Detect which cell encompasses the target text, then output its [x, y] center coordinate. 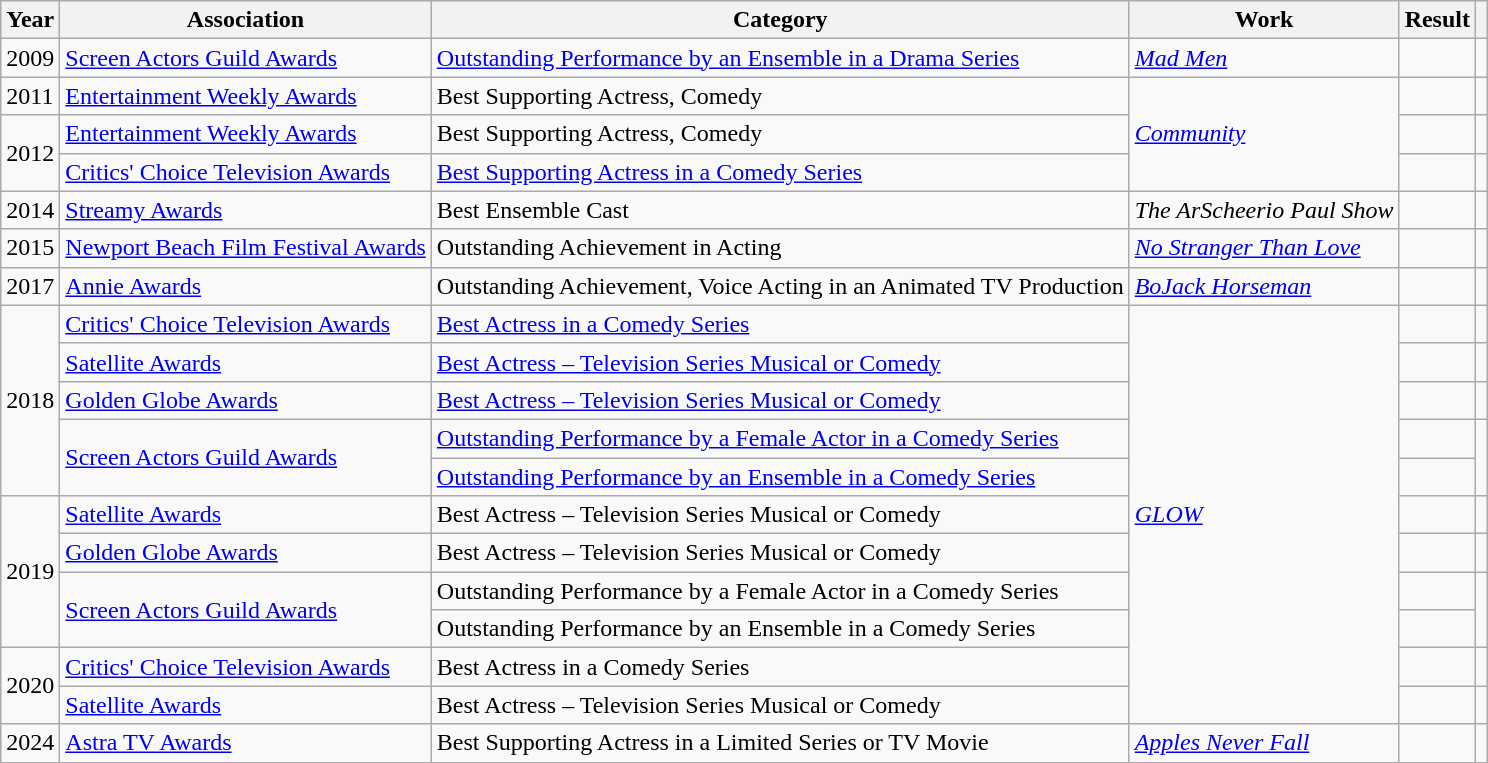
Community [1264, 134]
Mad Men [1264, 58]
Outstanding Performance by an Ensemble in a Drama Series [780, 58]
2011 [30, 96]
2014 [30, 210]
Category [780, 20]
2015 [30, 248]
Annie Awards [246, 286]
Year [30, 20]
2012 [30, 153]
Result [1437, 20]
Streamy Awards [246, 210]
2020 [30, 686]
2024 [30, 743]
Outstanding Achievement, Voice Acting in an Animated TV Production [780, 286]
Best Supporting Actress in a Comedy Series [780, 172]
Best Ensemble Cast [780, 210]
Newport Beach Film Festival Awards [246, 248]
Best Supporting Actress in a Limited Series or TV Movie [780, 743]
2018 [30, 400]
2017 [30, 286]
Association [246, 20]
2019 [30, 572]
GLOW [1264, 514]
Astra TV Awards [246, 743]
No Stranger Than Love [1264, 248]
2009 [30, 58]
Apples Never Fall [1264, 743]
Work [1264, 20]
Outstanding Achievement in Acting [780, 248]
BoJack Horseman [1264, 286]
The ArScheerio Paul Show [1264, 210]
